Return [x, y] of the center of cell containing provided text 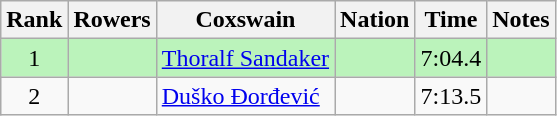
Thoralf Sandaker [245, 58]
Time [451, 20]
Rank [34, 20]
2 [34, 96]
Rowers [112, 20]
7:13.5 [451, 96]
7:04.4 [451, 58]
1 [34, 58]
Nation [375, 20]
Notes [521, 20]
Duško Ðorđević [245, 96]
Coxswain [245, 20]
